For the text-containing cell, return its midpoint in (x, y) coordinate format. 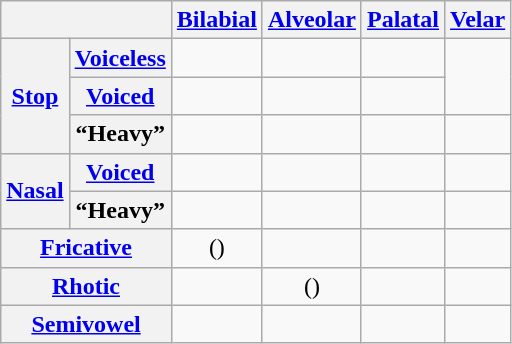
Nasal (35, 191)
Bilabial (216, 20)
Alveolar (312, 20)
Voiceless (120, 58)
Semivowel (86, 324)
Stop (35, 96)
Rhotic (86, 286)
Palatal (402, 20)
Fricative (86, 248)
Velar (478, 20)
